Return the [x, y] coordinate for the center point of the cell that contains the specified text.  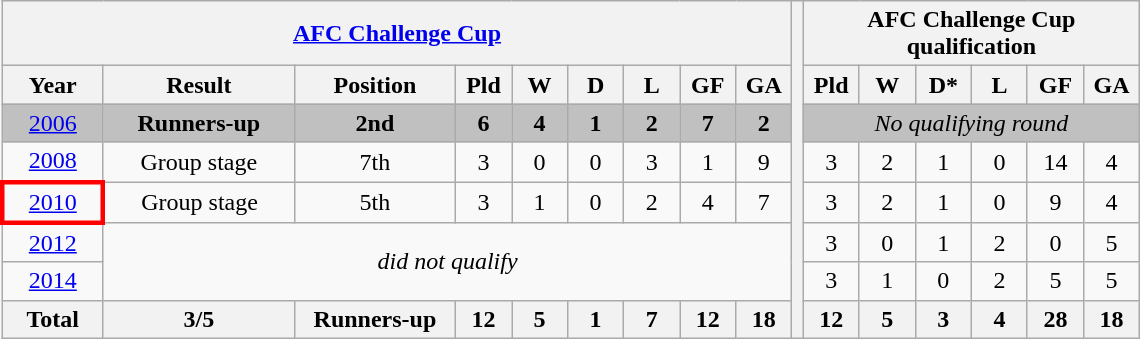
2nd [374, 123]
D [596, 85]
6 [483, 123]
28 [1055, 319]
2006 [52, 123]
AFC Challenge Cup qualification [971, 34]
D* [943, 85]
Position [374, 85]
did not qualify [447, 262]
AFC Challenge Cup [397, 34]
14 [1055, 162]
2010 [52, 202]
Year [52, 85]
7th [374, 162]
2008 [52, 162]
No qualifying round [971, 123]
2014 [52, 281]
3/5 [198, 319]
2012 [52, 243]
Result [198, 85]
Total [52, 319]
5th [374, 202]
